Identify which cell holds the provided text, then report its (x, y) central coordinate. 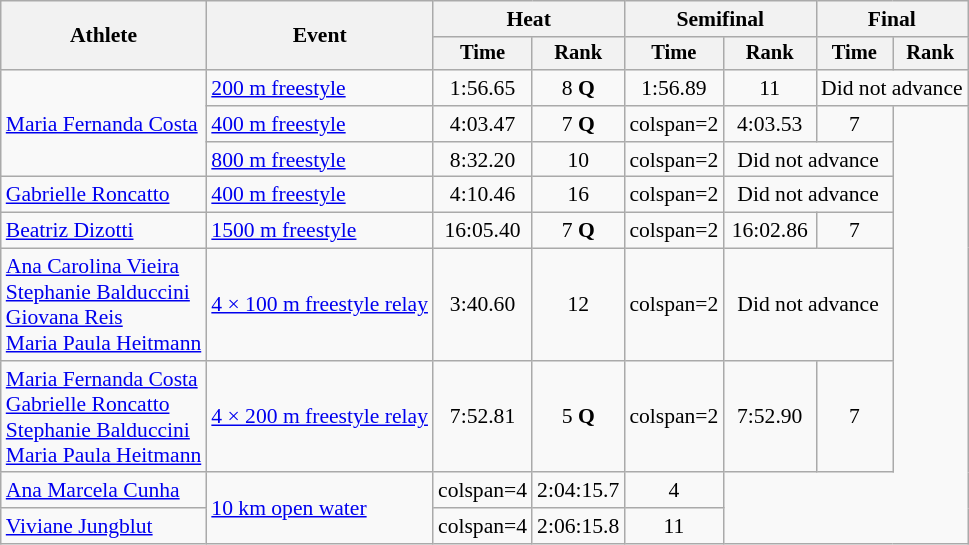
16 (578, 195)
Gabrielle Roncatto (104, 195)
Beatriz Dizotti (104, 231)
Maria Fernanda Costa (104, 124)
8:32.20 (482, 160)
16:02.86 (770, 231)
Semifinal (720, 19)
4:10.46 (482, 195)
Ana Carolina VieiraStephanie BalducciniGiovana ReisMaria Paula Heitmann (104, 305)
1:56.65 (482, 88)
1500 m freestyle (320, 231)
Final (892, 19)
800 m freestyle (320, 160)
10 km open water (320, 508)
Maria Fernanda CostaGabrielle RoncattoStephanie BalducciniMaria Paula Heitmann (104, 417)
2:06:15.8 (578, 526)
12 (578, 305)
4 (674, 491)
3:40.60 (482, 305)
Athlete (104, 36)
7:52.90 (770, 417)
10 (578, 160)
4 × 100 m freestyle relay (320, 305)
Viviane Jungblut (104, 526)
4:03.47 (482, 124)
2:04:15.7 (578, 491)
Heat (528, 19)
4:03.53 (770, 124)
16:05.40 (482, 231)
1:56.89 (674, 88)
Ana Marcela Cunha (104, 491)
5 Q (578, 417)
7:52.81 (482, 417)
4 × 200 m freestyle relay (320, 417)
200 m freestyle (320, 88)
8 Q (578, 88)
Event (320, 36)
